Return [x, y] of the center of cell containing provided text 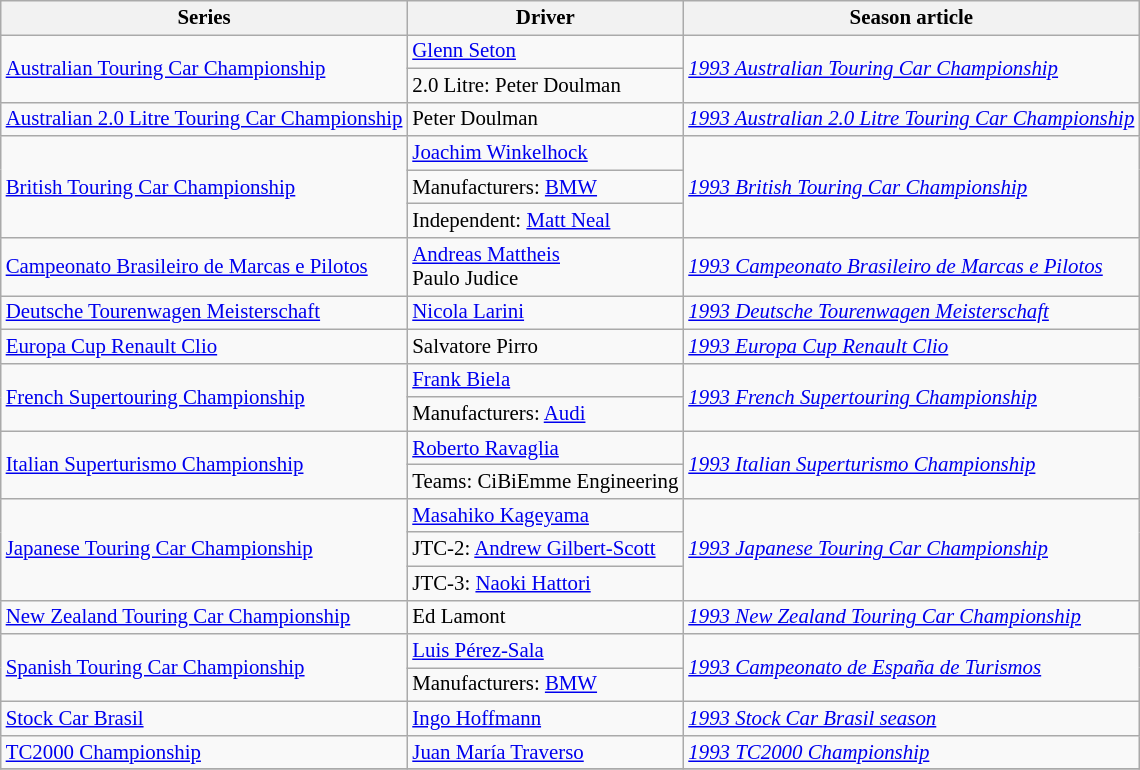
Campeonato Brasileiro de Marcas e Pilotos [204, 267]
1993 Australian Touring Car Championship [911, 68]
1993 Europa Cup Renault Clio [911, 346]
Independent: Matt Neal [545, 221]
Glenn Seton [545, 51]
Juan María Traverso [545, 752]
New Zealand Touring Car Championship [204, 617]
1993 Campeonato Brasileiro de Marcas e Pilotos [911, 267]
Masahiko Kageyama [545, 515]
Australian 2.0 Litre Touring Car Championship [204, 119]
1993 Campeonato de España de Turismos [911, 668]
Europa Cup Renault Clio [204, 346]
Frank Biela [545, 380]
Japanese Touring Car Championship [204, 549]
Salvatore Pirro [545, 346]
1993 Japanese Touring Car Championship [911, 549]
Teams: CiBiEmme Engineering [545, 482]
Manufacturers: Audi [545, 414]
1993 Deutsche Tourenwagen Meisterschaft [911, 312]
Ingo Hoffmann [545, 719]
1993 TC2000 Championship [911, 752]
Spanish Touring Car Championship [204, 668]
Peter Doulman [545, 119]
British Touring Car Championship [204, 187]
1993 British Touring Car Championship [911, 187]
JTC-2: Andrew Gilbert-Scott [545, 549]
1993 New Zealand Touring Car Championship [911, 617]
Joachim Winkelhock [545, 153]
Season article [911, 18]
1993 Australian 2.0 Litre Touring Car Championship [911, 119]
1993 French Supertouring Championship [911, 397]
1993 Stock Car Brasil season [911, 719]
2.0 Litre: Peter Doulman [545, 85]
1993 Italian Superturismo Championship [911, 465]
Stock Car Brasil [204, 719]
Italian Superturismo Championship [204, 465]
French Supertouring Championship [204, 397]
Roberto Ravaglia [545, 448]
Series [204, 18]
TC2000 Championship [204, 752]
Luis Pérez-Sala [545, 651]
Australian Touring Car Championship [204, 68]
Nicola Larini [545, 312]
Andreas Mattheis Paulo Judice [545, 267]
JTC-3: Naoki Hattori [545, 583]
Deutsche Tourenwagen Meisterschaft [204, 312]
Ed Lamont [545, 617]
Driver [545, 18]
